Search for the cell housing the specified text and yield its (X, Y) center coordinate. 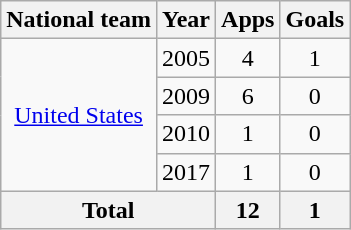
Year (186, 20)
United States (79, 115)
2009 (186, 96)
Total (108, 210)
12 (248, 210)
Goals (315, 20)
2010 (186, 134)
Apps (248, 20)
National team (79, 20)
2017 (186, 172)
4 (248, 58)
6 (248, 96)
2005 (186, 58)
